Return [x, y] of the center of cell containing provided text 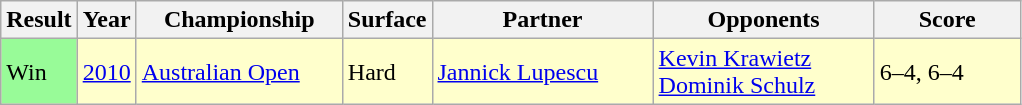
Kevin Krawietz Dominik Schulz [764, 72]
Hard [387, 72]
Win [39, 72]
Championship [239, 20]
Australian Open [239, 72]
Year [106, 20]
2010 [106, 72]
6–4, 6–4 [947, 72]
Opponents [764, 20]
Score [947, 20]
Surface [387, 20]
Jannick Lupescu [542, 72]
Partner [542, 20]
Result [39, 20]
